From the cell containing the given text, extract its center point as [x, y] coordinate. 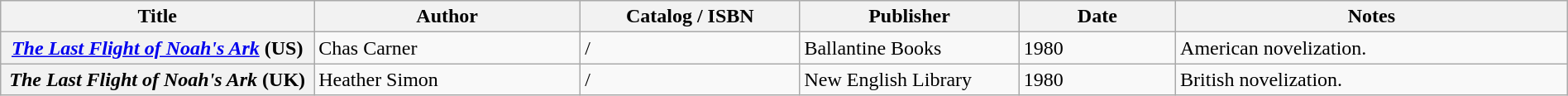
Author [447, 17]
Ballantine Books [910, 48]
The Last Flight of Noah's Ark (UK) [157, 79]
Date [1097, 17]
Catalog / ISBN [690, 17]
Heather Simon [447, 79]
American novelization. [1372, 48]
New English Library [910, 79]
Publisher [910, 17]
British novelization. [1372, 79]
The Last Flight of Noah's Ark (US) [157, 48]
Chas Carner [447, 48]
Notes [1372, 17]
Title [157, 17]
